Pinpoint the cell where the given text exists, returning its [x, y] midpoint coordinate. 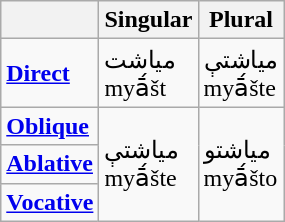
مياشتmyā́št [148, 73]
Direct [50, 73]
Oblique [50, 126]
Vocative [50, 202]
Plural [241, 20]
مياشتوmyā́što [241, 164]
Ablative [50, 164]
Singular [148, 20]
